Provide the (x, y) coordinate of the cell's center where the given text is located.  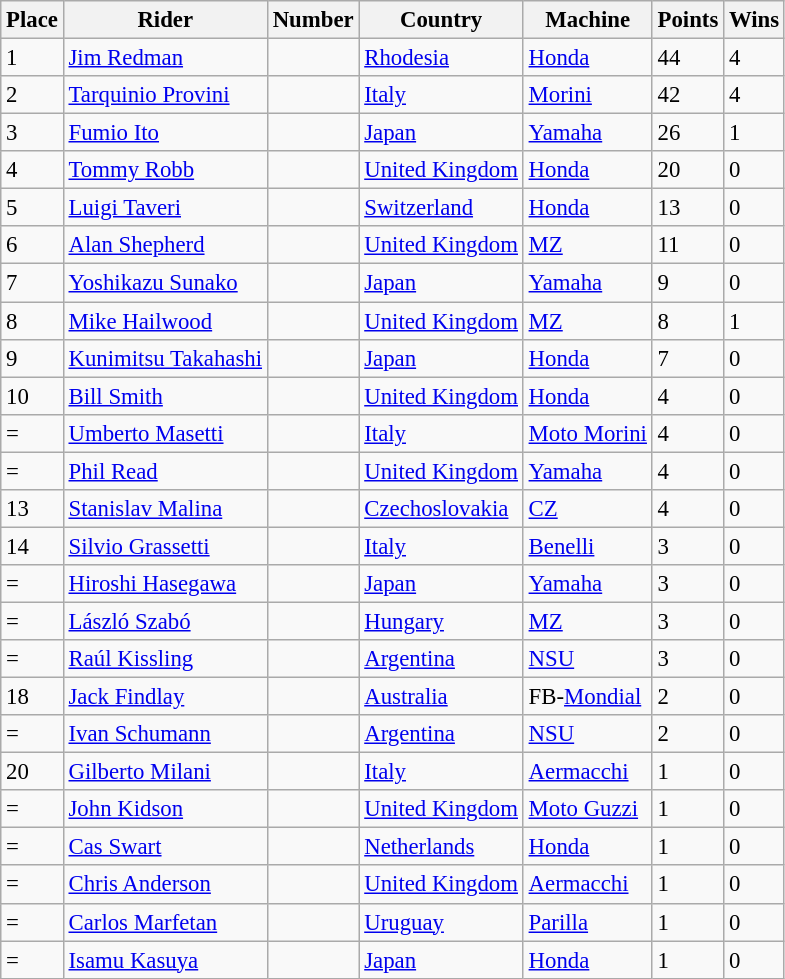
Netherlands (441, 847)
Rider (165, 20)
Umberto Masetti (165, 433)
CZ (588, 509)
26 (688, 133)
Mike Hailwood (165, 321)
Parilla (588, 922)
Raúl Kissling (165, 659)
Uruguay (441, 922)
Jim Redman (165, 58)
Carlos Marfetan (165, 922)
Tarquinio Provini (165, 95)
Fumio Ito (165, 133)
FB-Mondial (588, 697)
Number (313, 20)
Phil Read (165, 471)
44 (688, 58)
Jack Findlay (165, 697)
Morini (588, 95)
Gilberto Milani (165, 772)
Cas Swart (165, 847)
Isamu Kasuya (165, 960)
Chris Anderson (165, 885)
18 (32, 697)
John Kidson (165, 809)
Yoshikazu Sunako (165, 283)
Place (32, 20)
Hiroshi Hasegawa (165, 584)
10 (32, 396)
Machine (588, 20)
Wins (754, 20)
Silvio Grassetti (165, 546)
Moto Morini (588, 433)
Points (688, 20)
Australia (441, 697)
Alan Shepherd (165, 245)
Country (441, 20)
6 (32, 245)
14 (32, 546)
Switzerland (441, 208)
László Szabó (165, 621)
Stanislav Malina (165, 509)
42 (688, 95)
5 (32, 208)
Czechoslovakia (441, 509)
Luigi Taveri (165, 208)
11 (688, 245)
Bill Smith (165, 396)
Kunimitsu Takahashi (165, 358)
Benelli (588, 546)
Ivan Schumann (165, 734)
Moto Guzzi (588, 809)
Hungary (441, 621)
Rhodesia (441, 58)
Tommy Robb (165, 170)
